Return [X, Y] of the center of cell containing provided text 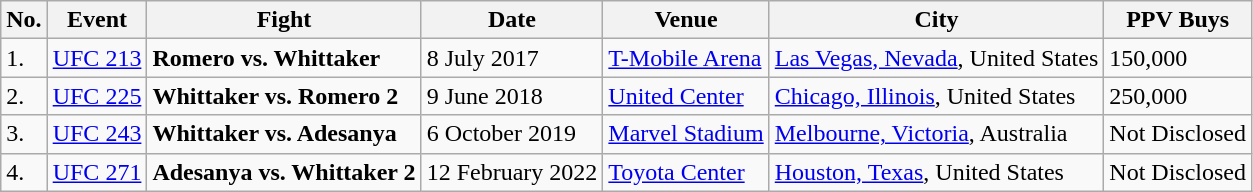
UFC 243 [97, 134]
Venue [686, 20]
T-Mobile Arena [686, 58]
Romero vs. Whittaker [284, 58]
250,000 [1178, 96]
Whittaker vs. Adesanya [284, 134]
Whittaker vs. Romero 2 [284, 96]
1. [24, 58]
Marvel Stadium [686, 134]
Fight [284, 20]
United Center [686, 96]
UFC 271 [97, 172]
Houston, Texas, United States [936, 172]
3. [24, 134]
Date [512, 20]
Chicago, Illinois, United States [936, 96]
No. [24, 20]
8 July 2017 [512, 58]
6 October 2019 [512, 134]
Melbourne, Victoria, Australia [936, 134]
9 June 2018 [512, 96]
4. [24, 172]
150,000 [1178, 58]
UFC 213 [97, 58]
PPV Buys [1178, 20]
Event [97, 20]
Las Vegas, Nevada, United States [936, 58]
12 February 2022 [512, 172]
UFC 225 [97, 96]
Toyota Center [686, 172]
Adesanya vs. Whittaker 2 [284, 172]
City [936, 20]
2. [24, 96]
